From the cell containing the given text, extract its center point as (X, Y) coordinate. 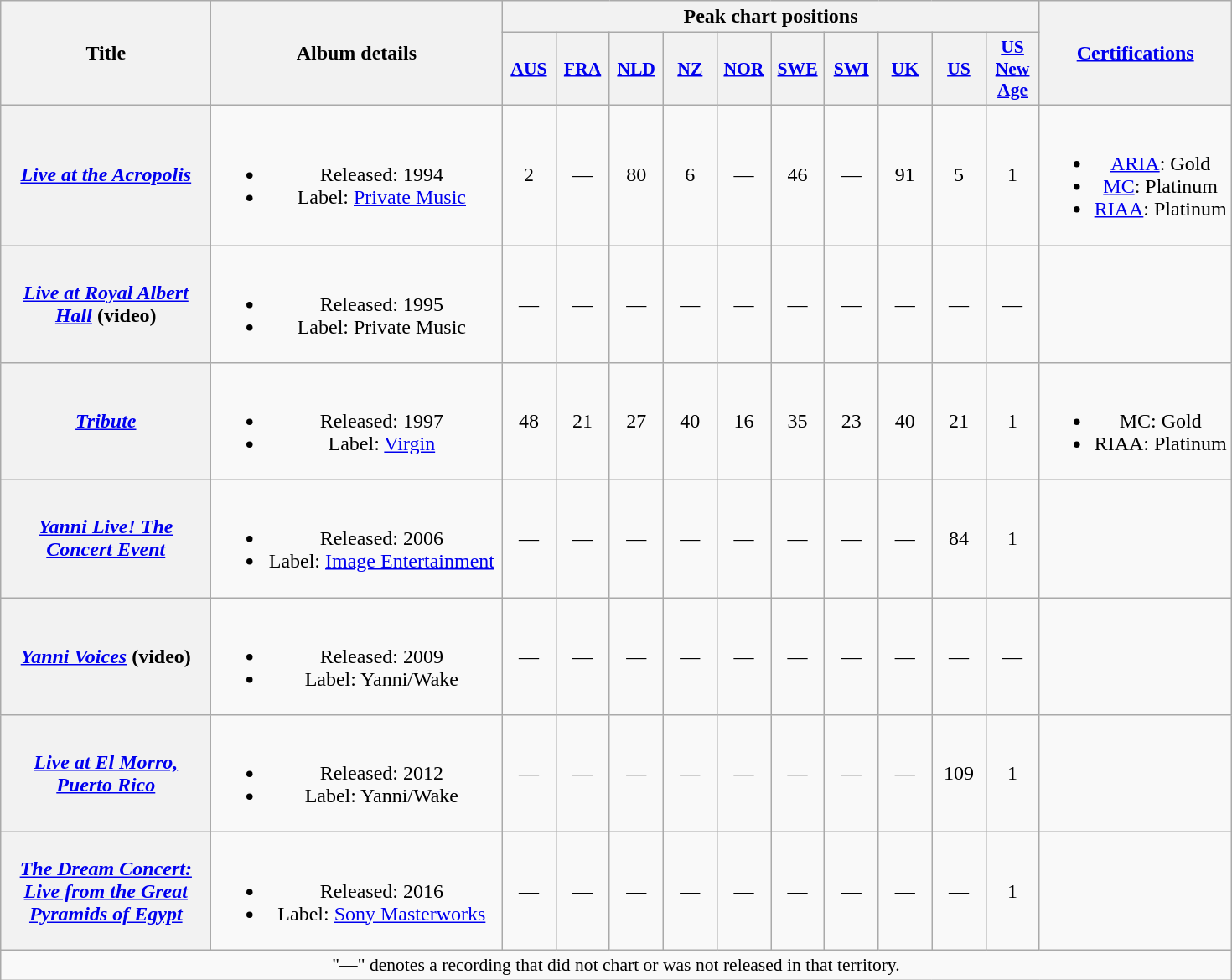
Certifications (1135, 54)
84 (959, 539)
Released: 2016Label: Sony Masterworks (357, 891)
Released: 2012Label: Yanni/Wake (357, 774)
Album details (357, 54)
109 (959, 774)
SWE (798, 69)
46 (798, 174)
FRA (582, 69)
Tribute (106, 422)
48 (529, 422)
MC: GoldRIAA: Platinum (1135, 422)
Released: 2009Label: Yanni/Wake (357, 656)
NOR (743, 69)
Released: 1994Label: Private Music (357, 174)
91 (905, 174)
Released: 1995Label: Private Music (357, 303)
USNew Age (1012, 69)
ARIA: GoldMC: PlatinumRIAA: Platinum (1135, 174)
US (959, 69)
5 (959, 174)
27 (636, 422)
35 (798, 422)
6 (690, 174)
Live at the Acropolis (106, 174)
Live at El Morro, Puerto Rico (106, 774)
Title (106, 54)
Released: 2006Label: Image Entertainment (357, 539)
Yanni Voices (video) (106, 656)
Peak chart positions (771, 17)
Live at Royal Albert Hall (video) (106, 303)
The Dream Concert: Live from the Great Pyramids of Egypt (106, 891)
UK (905, 69)
Released: 1997Label: Virgin (357, 422)
23 (852, 422)
NLD (636, 69)
16 (743, 422)
2 (529, 174)
SWI (852, 69)
NZ (690, 69)
Yanni Live! The Concert Event (106, 539)
AUS (529, 69)
80 (636, 174)
"—" denotes a recording that did not chart or was not released in that territory. (616, 965)
